Search for the cell housing the specified text and yield its [X, Y] center coordinate. 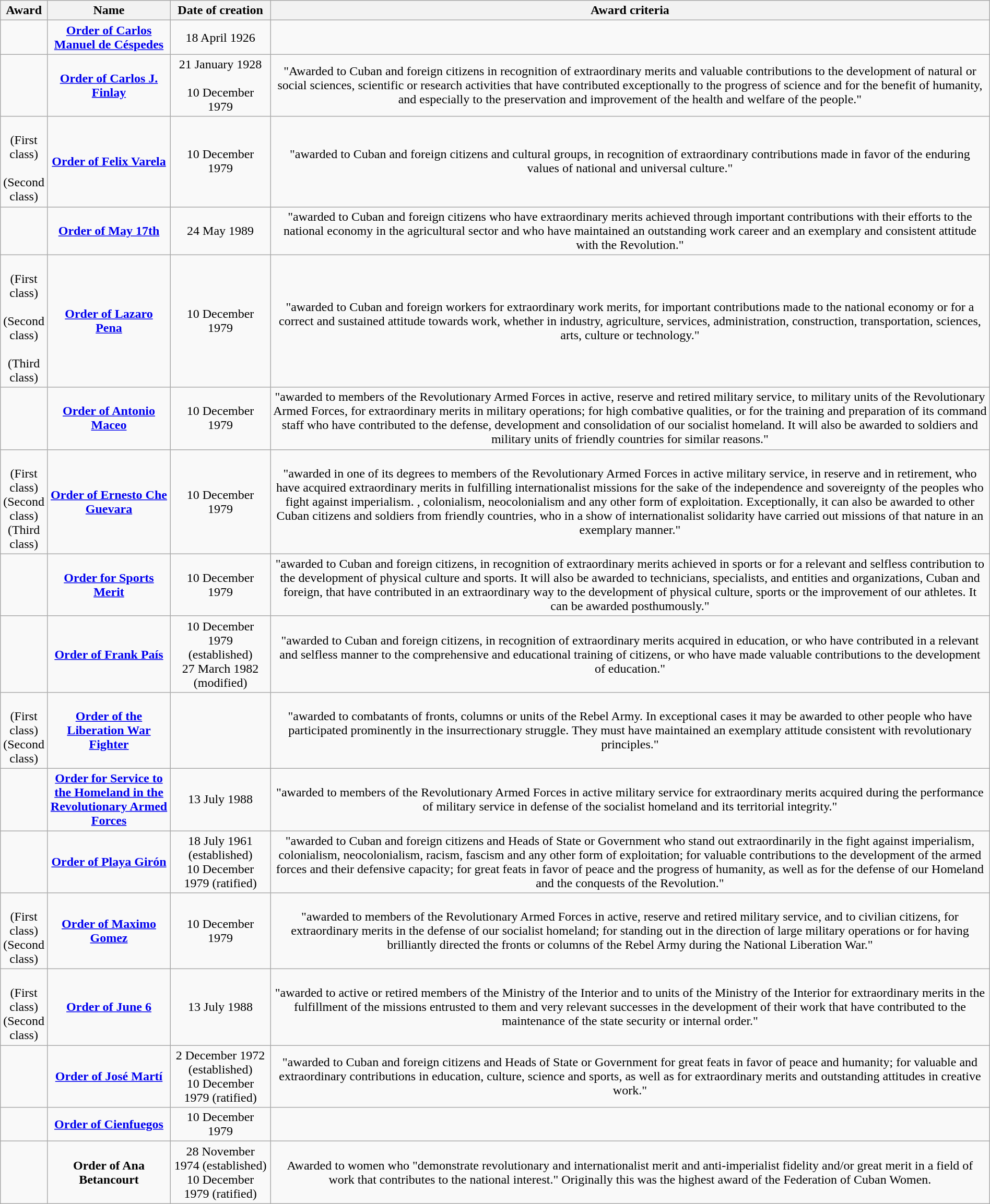
Order of Frank País [109, 654]
Order of Lazaro Pena [109, 321]
Order of Antonio Maceo [109, 419]
Order of Ana Betancourt [109, 1172]
21 January 192810 December 1979 [220, 86]
Order of Cienfuegos [109, 1124]
Order of Carlos J. Finlay [109, 86]
24 May 1989 [220, 231]
Date of creation [220, 10]
Order of Felix Varela [109, 162]
Order of the Liberation War Fighter [109, 730]
Order for Sports Merit [109, 585]
18 July 1961(established)10 December 1979 (ratified) [220, 862]
Order of Playa Girón [109, 862]
28 November 1974 (established)10 December 1979 (ratified) [220, 1172]
Name [109, 10]
Order for Service to the Homeland in the Revolutionary Armed Forces [109, 800]
Award [24, 10]
2 December 1972(established)10 December 1979 (ratified) [220, 1076]
Order of Ernesto Che Guevara [109, 502]
18 April 1926 [220, 38]
10 December 1979(established)27 March 1982 (modified) [220, 654]
Order of José Martí [109, 1076]
Order of June 6 [109, 1007]
Award criteria [630, 10]
Order of Maximo Gomez [109, 931]
Order of Carlos Manuel de Céspedes [109, 38]
Order of May 17th [109, 231]
